Determine the [X, Y] coordinate at the center of the cell enclosing the given text.  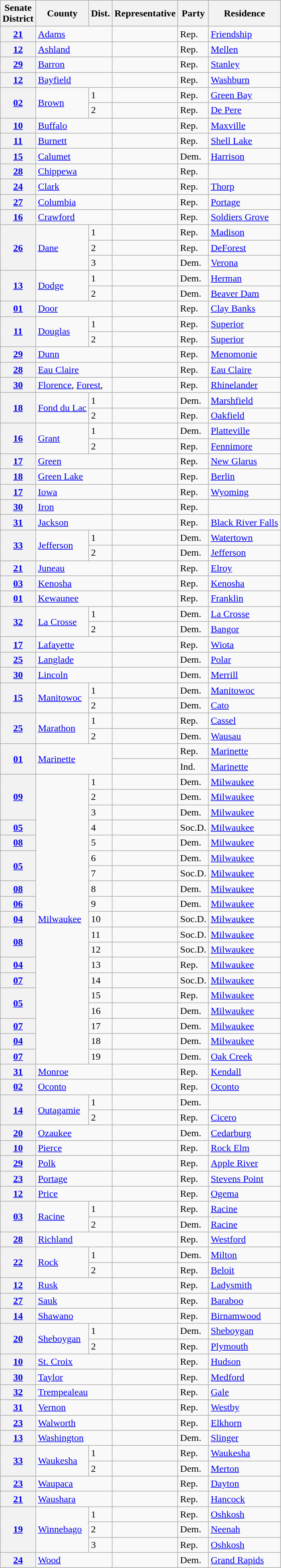
Green Lake [74, 477]
Maxville [245, 125]
Vernon [74, 1407]
Verona [245, 263]
Slinger [245, 1438]
Iowa [74, 492]
Langlade [74, 660]
Dist. [100, 14]
Waushara [74, 1499]
Kewaunee [74, 599]
Florence, Forest, [74, 385]
Rock Elm [245, 1148]
Buffalo [74, 125]
Friendship [245, 34]
Trempealeau [74, 1392]
Menomonie [245, 354]
7 [100, 873]
5 [100, 843]
Berlin [245, 477]
4 [100, 827]
Ogema [245, 1194]
Shawano [74, 1316]
6 [100, 858]
Columbia [74, 202]
Platteville [245, 431]
22 [18, 1262]
Herman [245, 278]
Rock [62, 1262]
Jackson [74, 522]
Fennimore [245, 446]
Stanley [245, 65]
Cassel [245, 721]
Baraboo [245, 1301]
Grand Rapids [245, 1560]
New Glarus [245, 461]
Ind. [193, 767]
Taylor [74, 1377]
Barron [74, 65]
Wood [74, 1560]
Mellen [245, 49]
Winnebago [62, 1530]
DeForest [245, 248]
Calumet [74, 156]
Ashland [74, 49]
Medford [245, 1377]
De Pere [245, 110]
Crawford [74, 217]
Dane [62, 248]
09 [18, 797]
Merton [245, 1469]
Plymouth [245, 1346]
County [62, 14]
Polk [74, 1163]
Bayfield [74, 80]
Milton [245, 1255]
Pierce [74, 1148]
Westby [245, 1407]
Marshfield [245, 400]
9 [100, 904]
Franklin [245, 599]
Walworth [74, 1423]
Cedarburg [245, 1133]
Party [193, 14]
Monroe [74, 1072]
Polar [245, 660]
Sauk [74, 1301]
Black River Falls [245, 522]
Oak Creek [245, 1056]
Dunn [74, 354]
Price [74, 1194]
Wiota [245, 644]
Lincoln [74, 675]
Dayton [245, 1484]
Kendall [245, 1072]
06 [18, 904]
Marathon [62, 728]
Rhinelander [245, 385]
Waupaca [74, 1484]
Richland [74, 1240]
Madison [245, 233]
Shell Lake [245, 141]
Soldiers Grove [245, 217]
Washington [74, 1438]
Fond du Lac [62, 408]
Residence [245, 14]
Hancock [245, 1499]
Thorp [245, 186]
Douglas [62, 332]
Green Bay [245, 95]
Oakfield [245, 415]
Gale [245, 1392]
Door [74, 309]
Dodge [62, 286]
Wyoming [245, 492]
St. Croix [74, 1362]
Outagamie [62, 1110]
Rusk [74, 1285]
26 [18, 248]
Cicero [245, 1117]
Clark [74, 186]
8 [100, 888]
Ozaukee [74, 1133]
Burnett [74, 141]
Wausau [245, 736]
Apple River [245, 1163]
Neenah [245, 1530]
Adams [74, 34]
Watertown [245, 538]
Cato [245, 706]
Hudson [245, 1362]
Grant [62, 438]
Beloit [245, 1270]
Iron [74, 507]
Birnamwood [245, 1316]
Stevens Point [245, 1178]
Juneau [74, 568]
Ladysmith [245, 1285]
Representative [145, 14]
Lafayette [74, 644]
Green [74, 461]
Elkhorn [245, 1423]
Westford [245, 1240]
Beaver Dam [245, 293]
Harrison [245, 156]
Brown [62, 103]
Washburn [245, 80]
Chippewa [74, 171]
Bangor [245, 629]
SenateDistrict [18, 14]
Elroy [245, 568]
Merrill [245, 675]
Clay Banks [245, 309]
